Provide the (X, Y) coordinate of the cell's center where the given text is located.  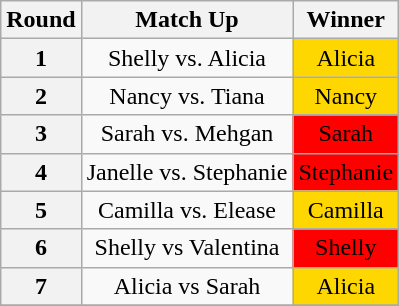
4 (41, 172)
Nancy (346, 96)
7 (41, 286)
Camilla vs. Elease (187, 210)
Janelle vs. Stephanie (187, 172)
2 (41, 96)
Camilla (346, 210)
Match Up (187, 20)
Alicia vs Sarah (187, 286)
Sarah vs. Mehgan (187, 134)
Stephanie (346, 172)
3 (41, 134)
1 (41, 58)
Shelly (346, 248)
Shelly vs Valentina (187, 248)
Sarah (346, 134)
5 (41, 210)
Shelly vs. Alicia (187, 58)
Winner (346, 20)
Round (41, 20)
Nancy vs. Tiana (187, 96)
6 (41, 248)
